Scan for the cell matching the given text and deliver its [x, y] coordinate at center. 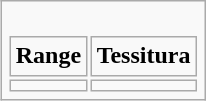
Tessitura [143, 56]
Range Tessitura [103, 50]
Range [48, 56]
